Determine the (X, Y) coordinate at the center of the cell enclosing the given text.  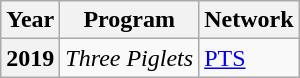
Year (30, 20)
Program (130, 20)
Three Piglets (130, 58)
2019 (30, 58)
PTS (249, 58)
Network (249, 20)
